Identify which cell holds the provided text, then report its (x, y) central coordinate. 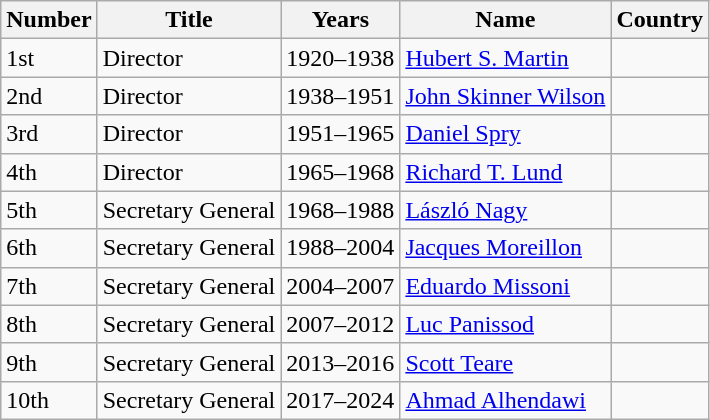
Daniel Spry (506, 134)
1968–1988 (340, 210)
3rd (49, 134)
2004–2007 (340, 286)
10th (49, 400)
Scott Teare (506, 362)
2007–2012 (340, 324)
Years (340, 20)
4th (49, 172)
Eduardo Missoni (506, 286)
Luc Panissod (506, 324)
5th (49, 210)
Name (506, 20)
1951–1965 (340, 134)
John Skinner Wilson (506, 96)
Hubert S. Martin (506, 58)
6th (49, 248)
Title (189, 20)
1965–1968 (340, 172)
1st (49, 58)
Ahmad Alhendawi (506, 400)
2017–2024 (340, 400)
Richard T. Lund (506, 172)
1938–1951 (340, 96)
Jacques Moreillon (506, 248)
9th (49, 362)
1988–2004 (340, 248)
2013–2016 (340, 362)
1920–1938 (340, 58)
Number (49, 20)
Country (660, 20)
László Nagy (506, 210)
8th (49, 324)
2nd (49, 96)
7th (49, 286)
